Pinpoint the cell where the given text exists, returning its (X, Y) midpoint coordinate. 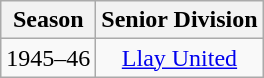
Llay United (180, 58)
1945–46 (48, 58)
Senior Division (180, 20)
Season (48, 20)
